For the text-containing cell, return its midpoint in (x, y) coordinate format. 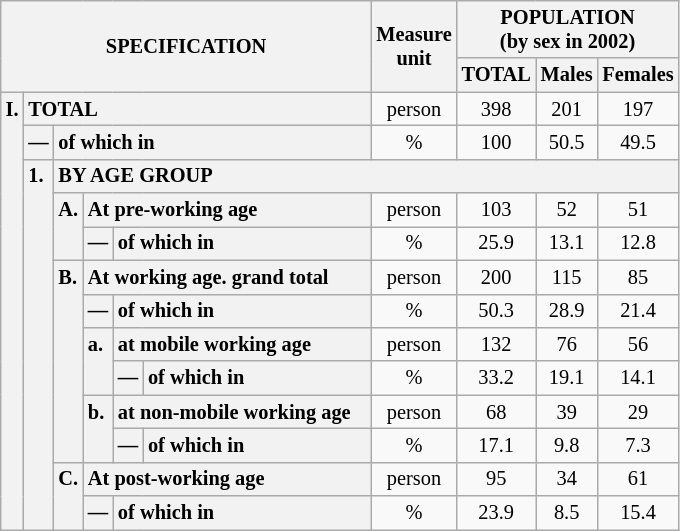
Males (567, 75)
b. (98, 428)
Measure unit (414, 46)
23.9 (496, 513)
At post-working age (227, 479)
33.2 (496, 378)
49.5 (638, 142)
21.4 (638, 311)
103 (496, 210)
76 (567, 344)
17.1 (496, 445)
9.8 (567, 445)
398 (496, 109)
50.3 (496, 311)
C. (68, 496)
51 (638, 210)
POPULATION (by sex in 2002) (568, 29)
13.1 (567, 243)
14.1 (638, 378)
SPECIFICATION (186, 46)
8.5 (567, 513)
1. (38, 344)
7.3 (638, 445)
15.4 (638, 513)
19.1 (567, 378)
197 (638, 109)
12.8 (638, 243)
At working age. grand total (227, 277)
34 (567, 479)
115 (567, 277)
61 (638, 479)
At pre-working age (227, 210)
I. (12, 311)
52 (567, 210)
29 (638, 412)
85 (638, 277)
A. (68, 226)
39 (567, 412)
201 (567, 109)
B. (68, 361)
68 (496, 412)
56 (638, 344)
at non-mobile working age (242, 412)
Females (638, 75)
200 (496, 277)
BY AGE GROUP (366, 176)
28.9 (567, 311)
100 (496, 142)
95 (496, 479)
at mobile working age (242, 344)
a. (98, 360)
25.9 (496, 243)
132 (496, 344)
50.5 (567, 142)
